Pinpoint the cell where the given text exists, returning its [X, Y] midpoint coordinate. 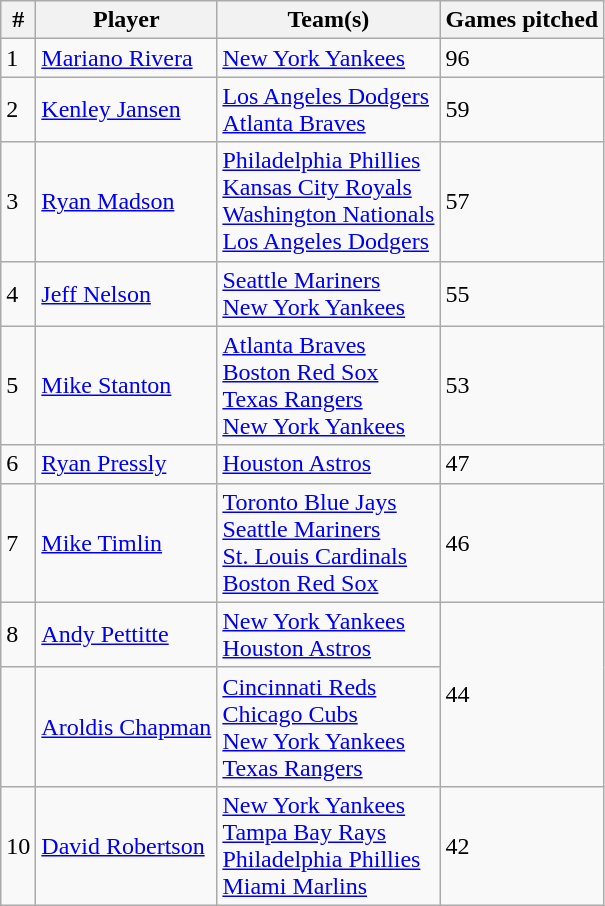
Mike Timlin [126, 542]
46 [522, 542]
10 [18, 846]
Mariano Rivera [126, 58]
Los Angeles DodgersAtlanta Braves [328, 110]
Seattle MarinersNew York Yankees [328, 294]
1 [18, 58]
8 [18, 634]
Kenley Jansen [126, 110]
David Robertson [126, 846]
Games pitched [522, 20]
57 [522, 202]
3 [18, 202]
4 [18, 294]
Cincinnati RedsChicago CubsNew York YankeesTexas Rangers [328, 726]
Jeff Nelson [126, 294]
2 [18, 110]
7 [18, 542]
# [18, 20]
53 [522, 386]
New York YankeesTampa Bay RaysPhiladelphia PhilliesMiami Marlins [328, 846]
59 [522, 110]
New York YankeesHouston Astros [328, 634]
Ryan Madson [126, 202]
Houston Astros [328, 464]
New York Yankees [328, 58]
Player [126, 20]
Team(s) [328, 20]
6 [18, 464]
Philadelphia PhilliesKansas City RoyalsWashington NationalsLos Angeles Dodgers [328, 202]
47 [522, 464]
Andy Pettitte [126, 634]
96 [522, 58]
44 [522, 694]
Mike Stanton [126, 386]
5 [18, 386]
55 [522, 294]
Aroldis Chapman [126, 726]
Atlanta BravesBoston Red SoxTexas RangersNew York Yankees [328, 386]
Toronto Blue JaysSeattle MarinersSt. Louis CardinalsBoston Red Sox [328, 542]
42 [522, 846]
Ryan Pressly [126, 464]
